Provide the (X, Y) coordinate of the cell's center where the given text is located.  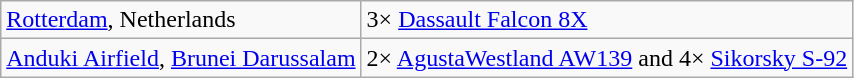
Anduki Airfield, Brunei Darussalam (181, 58)
2× AgustaWestland AW139 and 4× Sikorsky S-92 (607, 58)
Rotterdam, Netherlands (181, 20)
3× Dassault Falcon 8X (607, 20)
